Scan for the cell matching the given text and deliver its [X, Y] coordinate at center. 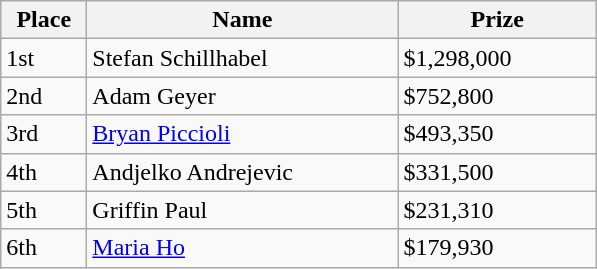
$1,298,000 [498, 58]
Griffin Paul [242, 210]
Andjelko Andrejevic [242, 172]
Prize [498, 20]
$331,500 [498, 172]
$493,350 [498, 134]
1st [44, 58]
$752,800 [498, 96]
Bryan Piccioli [242, 134]
3rd [44, 134]
Stefan Schillhabel [242, 58]
5th [44, 210]
$179,930 [498, 248]
Maria Ho [242, 248]
Adam Geyer [242, 96]
4th [44, 172]
6th [44, 248]
Name [242, 20]
Place [44, 20]
$231,310 [498, 210]
2nd [44, 96]
